Extract the [X, Y] coordinate from the center of the cell holding the provided text.  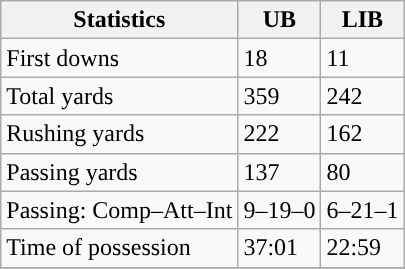
Total yards [120, 96]
Rushing yards [120, 134]
22:59 [362, 248]
9–19–0 [280, 210]
6–21–1 [362, 210]
UB [280, 20]
Statistics [120, 20]
37:01 [280, 248]
137 [280, 172]
Passing: Comp–Att–Int [120, 210]
LIB [362, 20]
359 [280, 96]
80 [362, 172]
222 [280, 134]
162 [362, 134]
242 [362, 96]
Passing yards [120, 172]
18 [280, 58]
Time of possession [120, 248]
11 [362, 58]
First downs [120, 58]
